Output the [x, y] coordinate of the center of the cell containing the given text.  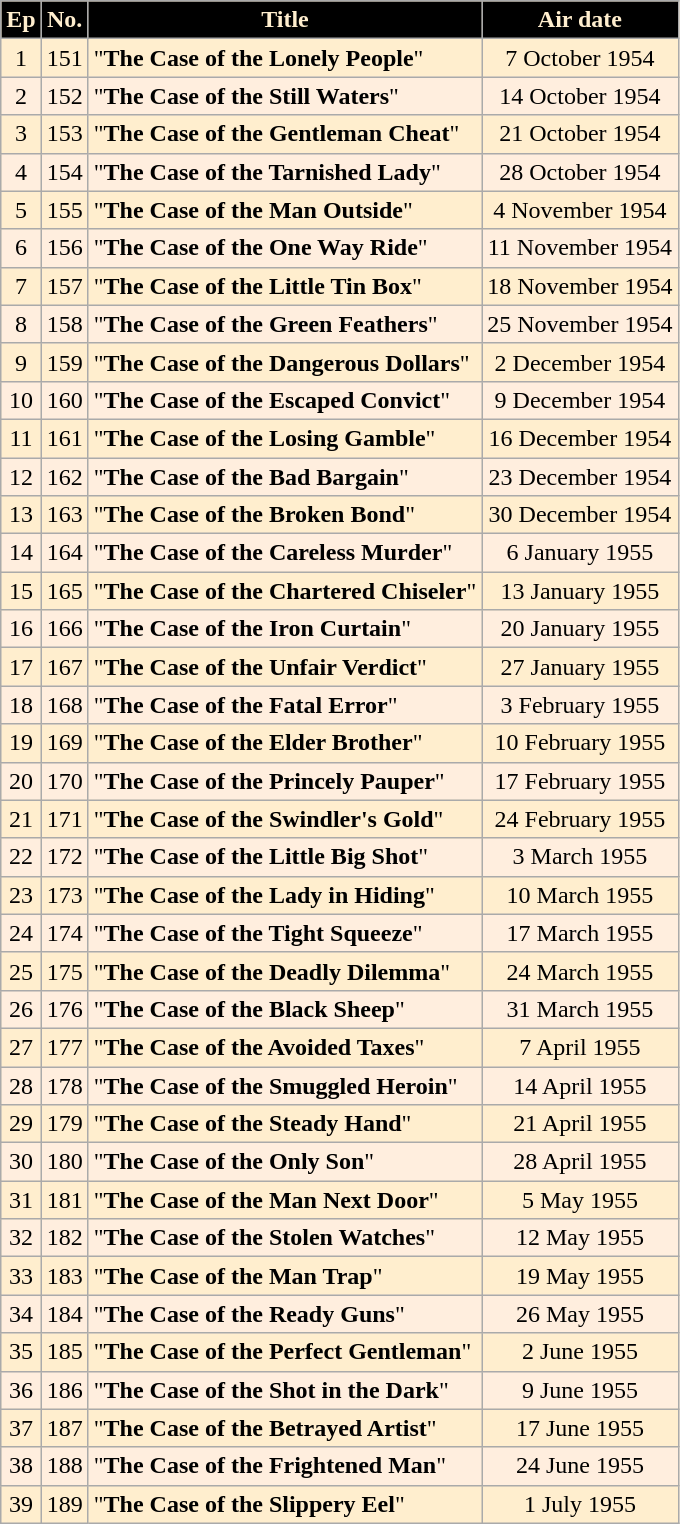
"The Case of the Careless Murder" [284, 553]
35 [21, 1352]
"The Case of the Betrayed Artist" [284, 1428]
156 [64, 248]
26 May 1955 [580, 1314]
3 [21, 134]
151 [64, 58]
175 [64, 971]
Ep [21, 20]
20 January 1955 [580, 629]
21 April 1955 [580, 1124]
179 [64, 1124]
168 [64, 705]
"The Case of the One Way Ride" [284, 248]
"The Case of the Only Son" [284, 1162]
4 November 1954 [580, 210]
10 [21, 400]
176 [64, 1009]
13 [21, 515]
"The Case of the Slippery Eel" [284, 1504]
9 December 1954 [580, 400]
"The Case of the Man Next Door" [284, 1200]
17 February 1955 [580, 781]
16 [21, 629]
26 [21, 1009]
170 [64, 781]
18 November 1954 [580, 286]
9 [21, 362]
"The Case of the Deadly Dilemma" [284, 971]
21 [21, 819]
"The Case of the Unfair Verdict" [284, 667]
1 July 1955 [580, 1504]
"The Case of the Tight Squeeze" [284, 933]
178 [64, 1085]
18 [21, 705]
4 [21, 172]
"The Case of the Broken Bond" [284, 515]
"The Case of the Swindler's Gold" [284, 819]
8 [21, 324]
"The Case of the Smuggled Heroin" [284, 1085]
6 January 1955 [580, 553]
"The Case of the Losing Gamble" [284, 438]
160 [64, 400]
11 [21, 438]
30 [21, 1162]
11 November 1954 [580, 248]
177 [64, 1047]
153 [64, 134]
24 [21, 933]
19 May 1955 [580, 1276]
20 [21, 781]
24 March 1955 [580, 971]
"The Case of the Man Trap" [284, 1276]
36 [21, 1390]
33 [21, 1276]
37 [21, 1428]
25 [21, 971]
174 [64, 933]
"The Case of the Man Outside" [284, 210]
158 [64, 324]
186 [64, 1390]
10 February 1955 [580, 743]
"The Case of the Still Waters" [284, 96]
21 October 1954 [580, 134]
"The Case of the Little Big Shot" [284, 857]
"The Case of the Frightened Man" [284, 1466]
28 [21, 1085]
"The Case of the Elder Brother" [284, 743]
"The Case of the Chartered Chiseler" [284, 591]
154 [64, 172]
24 June 1955 [580, 1466]
12 [21, 477]
32 [21, 1238]
"The Case of the Iron Curtain" [284, 629]
27 [21, 1047]
38 [21, 1466]
"The Case of the Gentleman Cheat" [284, 134]
13 January 1955 [580, 591]
9 June 1955 [580, 1390]
166 [64, 629]
"The Case of the Stolen Watches" [284, 1238]
"The Case of the Perfect Gentleman" [284, 1352]
17 June 1955 [580, 1428]
"The Case of the Bad Bargain" [284, 477]
157 [64, 286]
30 December 1954 [580, 515]
12 May 1955 [580, 1238]
180 [64, 1162]
165 [64, 591]
167 [64, 667]
189 [64, 1504]
7 October 1954 [580, 58]
2 [21, 96]
2 June 1955 [580, 1352]
173 [64, 895]
155 [64, 210]
172 [64, 857]
"The Case of the Tarnished Lady" [284, 172]
"The Case of the Dangerous Dollars" [284, 362]
2 December 1954 [580, 362]
5 May 1955 [580, 1200]
159 [64, 362]
"The Case of the Fatal Error" [284, 705]
188 [64, 1466]
28 October 1954 [580, 172]
22 [21, 857]
10 March 1955 [580, 895]
"The Case of the Black Sheep" [284, 1009]
23 December 1954 [580, 477]
14 April 1955 [580, 1085]
187 [64, 1428]
185 [64, 1352]
Air date [580, 20]
"The Case of the Steady Hand" [284, 1124]
31 March 1955 [580, 1009]
17 [21, 667]
161 [64, 438]
3 March 1955 [580, 857]
No. [64, 20]
182 [64, 1238]
24 February 1955 [580, 819]
6 [21, 248]
14 [21, 553]
27 January 1955 [580, 667]
5 [21, 210]
23 [21, 895]
34 [21, 1314]
184 [64, 1314]
25 November 1954 [580, 324]
"The Case of the Ready Guns" [284, 1314]
7 April 1955 [580, 1047]
7 [21, 286]
"The Case of the Escaped Convict" [284, 400]
"The Case of the Lonely People" [284, 58]
"The Case of the Lady in Hiding" [284, 895]
"The Case of the Green Feathers" [284, 324]
17 March 1955 [580, 933]
1 [21, 58]
"The Case of the Shot in the Dark" [284, 1390]
164 [64, 553]
15 [21, 591]
171 [64, 819]
"The Case of the Princely Pauper" [284, 781]
162 [64, 477]
183 [64, 1276]
16 December 1954 [580, 438]
29 [21, 1124]
19 [21, 743]
181 [64, 1200]
"The Case of the Little Tin Box" [284, 286]
163 [64, 515]
39 [21, 1504]
Title [284, 20]
14 October 1954 [580, 96]
31 [21, 1200]
152 [64, 96]
3 February 1955 [580, 705]
"The Case of the Avoided Taxes" [284, 1047]
28 April 1955 [580, 1162]
169 [64, 743]
